Search for the cell housing the specified text and yield its (x, y) center coordinate. 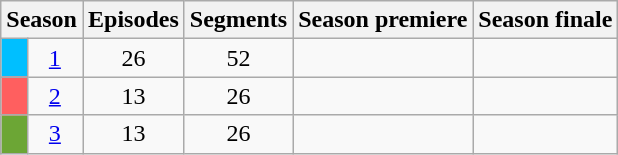
1 (54, 58)
Segments (238, 20)
2 (54, 96)
Episodes (133, 20)
Season (42, 20)
52 (238, 58)
Season finale (546, 20)
3 (54, 134)
Season premiere (383, 20)
